Determine the [X, Y] coordinate at the center of the cell enclosing the given text.  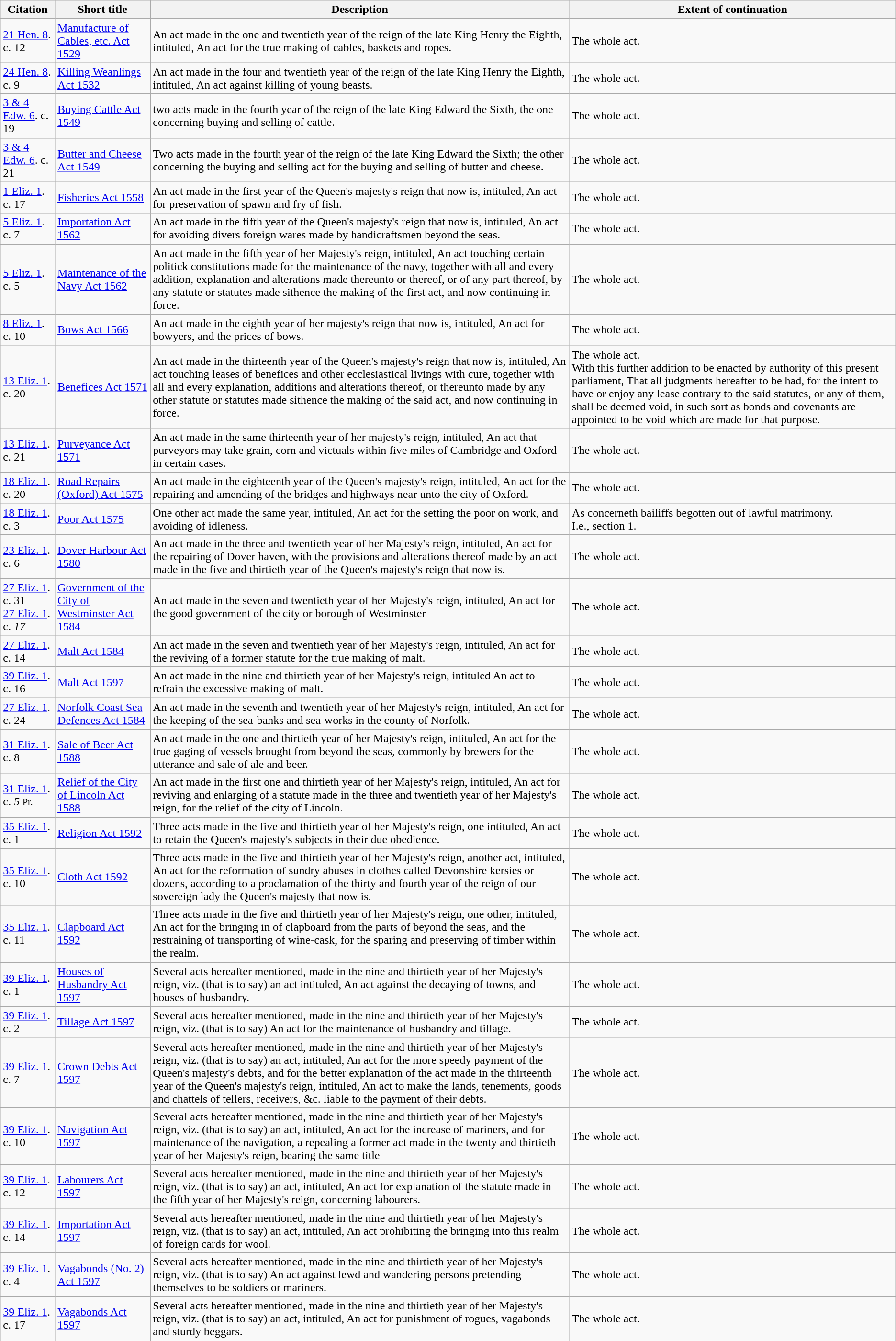
39 Eliz. 1. c. 12 [28, 1186]
Buying Cattle Act 1549 [102, 116]
Importation Act 1562 [102, 229]
One other act made the same year, intituled, An act for the setting the poor on work, and avoiding of idleness. [360, 519]
Extent of continuation [732, 10]
Relief of the City of Lincoln Act 1588 [102, 795]
Bows Act 1566 [102, 329]
Fisheries Act 1558 [102, 197]
Manufacture of Cables, etc. Act 1529 [102, 41]
As concerneth bailiffs begotten out of lawful matrimony.I.e., section 1. [732, 519]
13 Eliz. 1. c. 21 [28, 450]
24 Hen. 8. c. 9 [28, 79]
Cloth Act 1592 [102, 877]
Norfolk Coast Sea Defences Act 1584 [102, 713]
39 Eliz. 1. c. 10 [28, 1136]
39 Eliz. 1. c. 1 [28, 984]
27 Eliz. 1. c. 24 [28, 713]
27 Eliz. 1. c. 14 [28, 651]
39 Eliz. 1. c. 7 [28, 1072]
3 & 4 Edw. 6. c. 21 [28, 160]
Description [360, 10]
Dover Harbour Act 1580 [102, 557]
1 Eliz. 1. c. 17 [28, 197]
35 Eliz. 1. c. 1 [28, 833]
18 Eliz. 1. c. 20 [28, 487]
Sale of Beer Act 1588 [102, 751]
Butter and Cheese Act 1549 [102, 160]
35 Eliz. 1. c. 11 [28, 934]
Benefices Act 1571 [102, 387]
5 Eliz. 1. c. 7 [28, 229]
21 Hen. 8. c. 12 [28, 41]
Vagabonds Act 1597 [102, 1319]
Poor Act 1575 [102, 519]
Malt Act 1597 [102, 683]
39 Eliz. 1. c. 4 [28, 1275]
Labourers Act 1597 [102, 1186]
39 Eliz. 1. c. 2 [28, 1022]
5 Eliz. 1. c. 5 [28, 279]
Killing Weanlings Act 1532 [102, 79]
Government of the City of Westminster Act 1584 [102, 607]
An act made in the four and twentieth year of the reign of the late King Henry the Eighth, intituled, An act against killing of young beasts. [360, 79]
Citation [28, 10]
An act made in the nine and thirtieth year of her Majesty's reign, intituled An act to refrain the excessive making of malt. [360, 683]
Vagabonds (No. 2) Act 1597 [102, 1275]
Purveyance Act 1571 [102, 450]
Malt Act 1584 [102, 651]
27 Eliz. 1. c. 3127 Eliz. 1. c. 17 [28, 607]
Navigation Act 1597 [102, 1136]
An act made in the eighth year of her majesty's reign that now is, intituled, An act for bowyers, and the prices of bows. [360, 329]
Tillage Act 1597 [102, 1022]
39 Eliz. 1. c. 16 [28, 683]
39 Eliz. 1. c. 17 [28, 1319]
Clapboard Act 1592 [102, 934]
An act made in the seven and twentieth year of her Majesty's reign, intituled, An act for the good government of the city or borough of Westminster [360, 607]
Religion Act 1592 [102, 833]
Crown Debts Act 1597 [102, 1072]
An act made in the first year of the Queen's majesty's reign that now is, intituled, An act for preservation of spawn and fry of fish. [360, 197]
18 Eliz. 1. c. 3 [28, 519]
23 Eliz. 1. c. 6 [28, 557]
Importation Act 1597 [102, 1230]
31 Eliz. 1. c. 8 [28, 751]
two acts made in the fourth year of the reign of the late King Edward the Sixth, the one concerning buying and selling of cattle. [360, 116]
35 Eliz. 1. c. 10 [28, 877]
13 Eliz. 1. c. 20 [28, 387]
3 & 4 Edw. 6. c. 19 [28, 116]
Road Repairs (Oxford) Act 1575 [102, 487]
Maintenance of the Navy Act 1562 [102, 279]
Short title [102, 10]
Houses of Husbandry Act 1597 [102, 984]
8 Eliz. 1. c. 10 [28, 329]
39 Eliz. 1. c. 14 [28, 1230]
31 Eliz. 1. c. 5 Pr. [28, 795]
